Detect which cell encompasses the target text, then output its [X, Y] center coordinate. 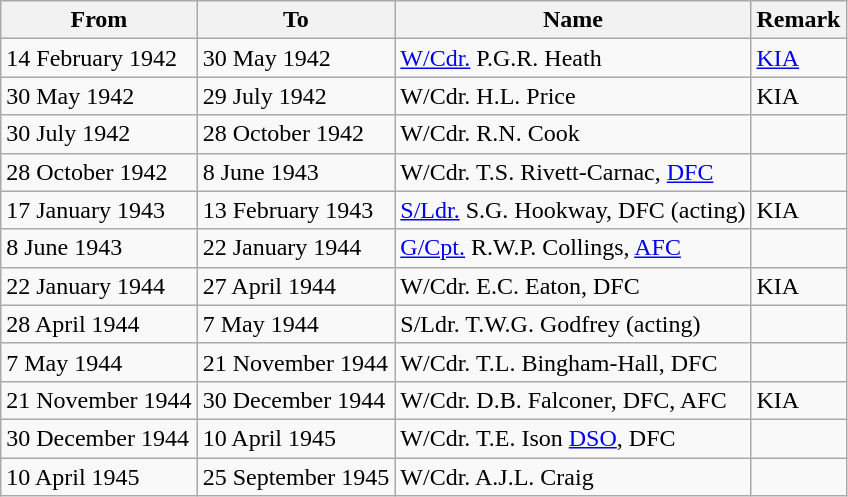
W/Cdr. T.E. Ison DSO, DFC [573, 438]
W/Cdr. R.N. Cook [573, 134]
27 April 1944 [296, 286]
25 September 1945 [296, 477]
W/Cdr. A.J.L. Craig [573, 477]
S/Ldr. S.G. Hookway, DFC (acting) [573, 210]
17 January 1943 [99, 210]
W/Cdr. T.S. Rivett-Carnac, DFC [573, 172]
From [99, 20]
28 April 1944 [99, 324]
Name [573, 20]
29 July 1942 [296, 96]
S/Ldr. T.W.G. Godfrey (acting) [573, 324]
14 February 1942 [99, 58]
G/Cpt. R.W.P. Collings, AFC [573, 248]
To [296, 20]
W/Cdr. H.L. Price [573, 96]
W/Cdr. T.L. Bingham-Hall, DFC [573, 362]
13 February 1943 [296, 210]
W/Cdr. D.B. Falconer, DFC, AFC [573, 400]
Remark [798, 20]
W/Cdr. E.C. Eaton, DFC [573, 286]
W/Cdr. P.G.R. Heath [573, 58]
30 July 1942 [99, 134]
